Determine the [X, Y] coordinate at the center of the cell enclosing the given text.  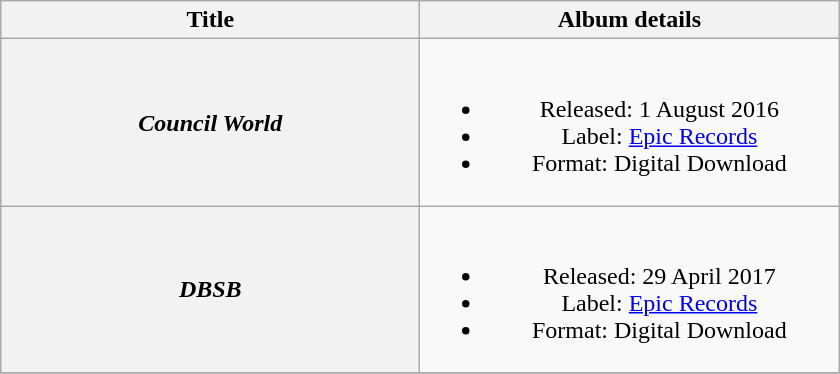
Title [210, 20]
Council World [210, 122]
Released: 29 April 2017Label: Epic RecordsFormat: Digital Download [630, 290]
Album details [630, 20]
Released: 1 August 2016Label: Epic RecordsFormat: Digital Download [630, 122]
DBSB [210, 290]
